Output the (X, Y) coordinate of the center of the cell containing the given text.  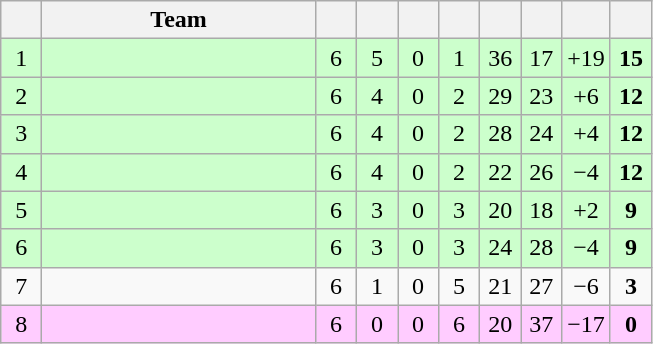
37 (542, 324)
+4 (586, 134)
15 (630, 58)
36 (500, 58)
−6 (586, 286)
29 (500, 96)
27 (542, 286)
18 (542, 210)
17 (542, 58)
8 (22, 324)
26 (542, 172)
22 (500, 172)
7 (22, 286)
23 (542, 96)
+6 (586, 96)
Team (179, 20)
21 (500, 286)
+19 (586, 58)
−17 (586, 324)
+2 (586, 210)
